Capture the cell that displays the provided text and extract its [x, y] central coordinate. 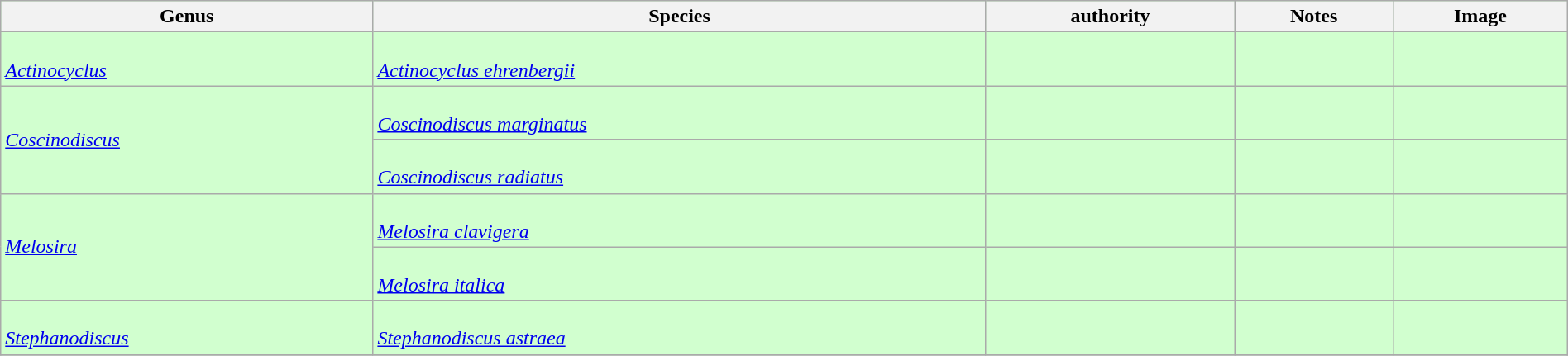
Image [1480, 17]
Coscinodiscus marginatus [680, 112]
Melosira clavigera [680, 220]
authority [1110, 17]
Species [680, 17]
Stephanodiscus [187, 327]
Melosira [187, 247]
Coscinodiscus radiatus [680, 167]
Actinocyclus ehrenbergii [680, 59]
Genus [187, 17]
Coscinodiscus [187, 140]
Notes [1314, 17]
Stephanodiscus astraea [680, 327]
Melosira italica [680, 274]
Actinocyclus [187, 59]
